Scan for the cell matching the given text and deliver its [x, y] coordinate at center. 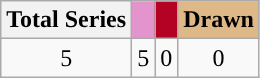
Drawn [219, 20]
Total Series [66, 20]
